Return the [X, Y] coordinate for the center point of the cell that contains the specified text.  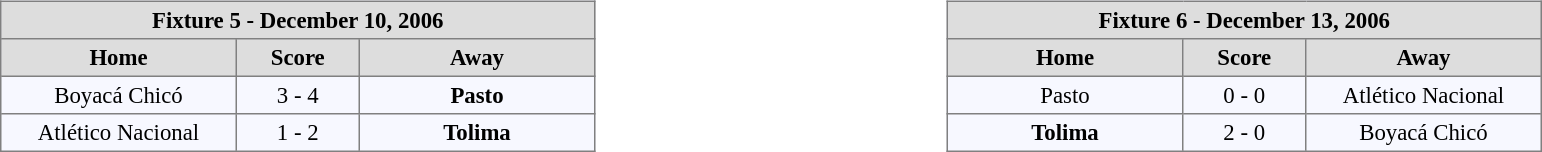
Fixture 5 - December 10, 2006 [298, 20]
3 - 4 [298, 95]
Fixture 6 - December 13, 2006 [1244, 20]
2 - 0 [1244, 133]
1 - 2 [298, 133]
0 - 0 [1244, 95]
